Extract the (x, y) coordinate from the center of the cell holding the provided text.  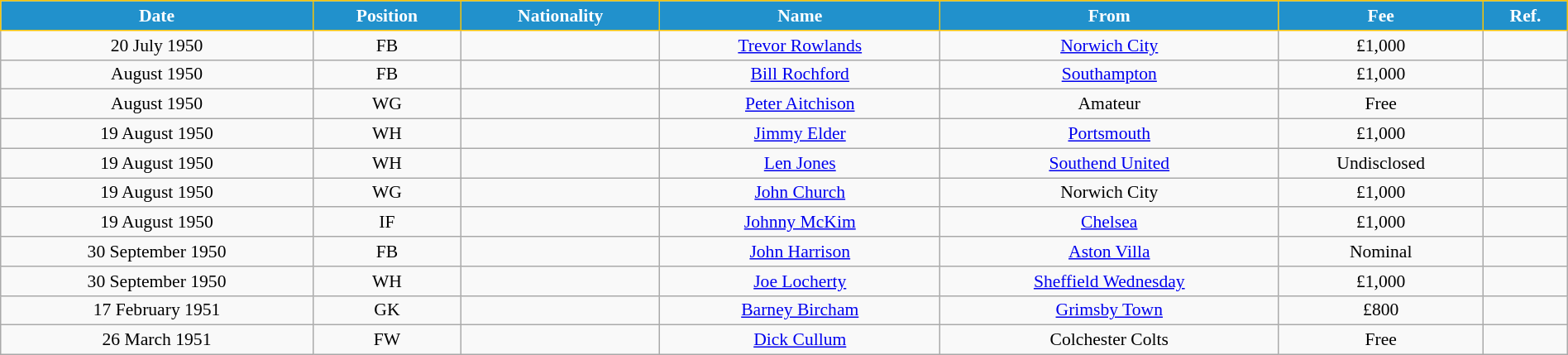
Joe Locherty (801, 281)
FW (387, 340)
From (1110, 16)
Southampton (1110, 74)
Chelsea (1110, 223)
Johnny McKim (801, 223)
Trevor Rowlands (801, 46)
Position (387, 16)
IF (387, 223)
Fee (1381, 16)
Barney Bircham (801, 310)
Name (801, 16)
Nationality (561, 16)
Undisclosed (1381, 163)
Jimmy Elder (801, 134)
John Church (801, 193)
Colchester Colts (1110, 340)
Southend United (1110, 163)
£800 (1381, 310)
Dick Cullum (801, 340)
John Harrison (801, 252)
17 February 1951 (157, 310)
Bill Rochford (801, 74)
Nominal (1381, 252)
Peter Aitchison (801, 104)
Ref. (1526, 16)
Sheffield Wednesday (1110, 281)
Date (157, 16)
Len Jones (801, 163)
Aston Villa (1110, 252)
Portsmouth (1110, 134)
Amateur (1110, 104)
20 July 1950 (157, 46)
26 March 1951 (157, 340)
GK (387, 310)
Grimsby Town (1110, 310)
